Find where the given text appears and provide that cell's center as [x, y] coordinate. 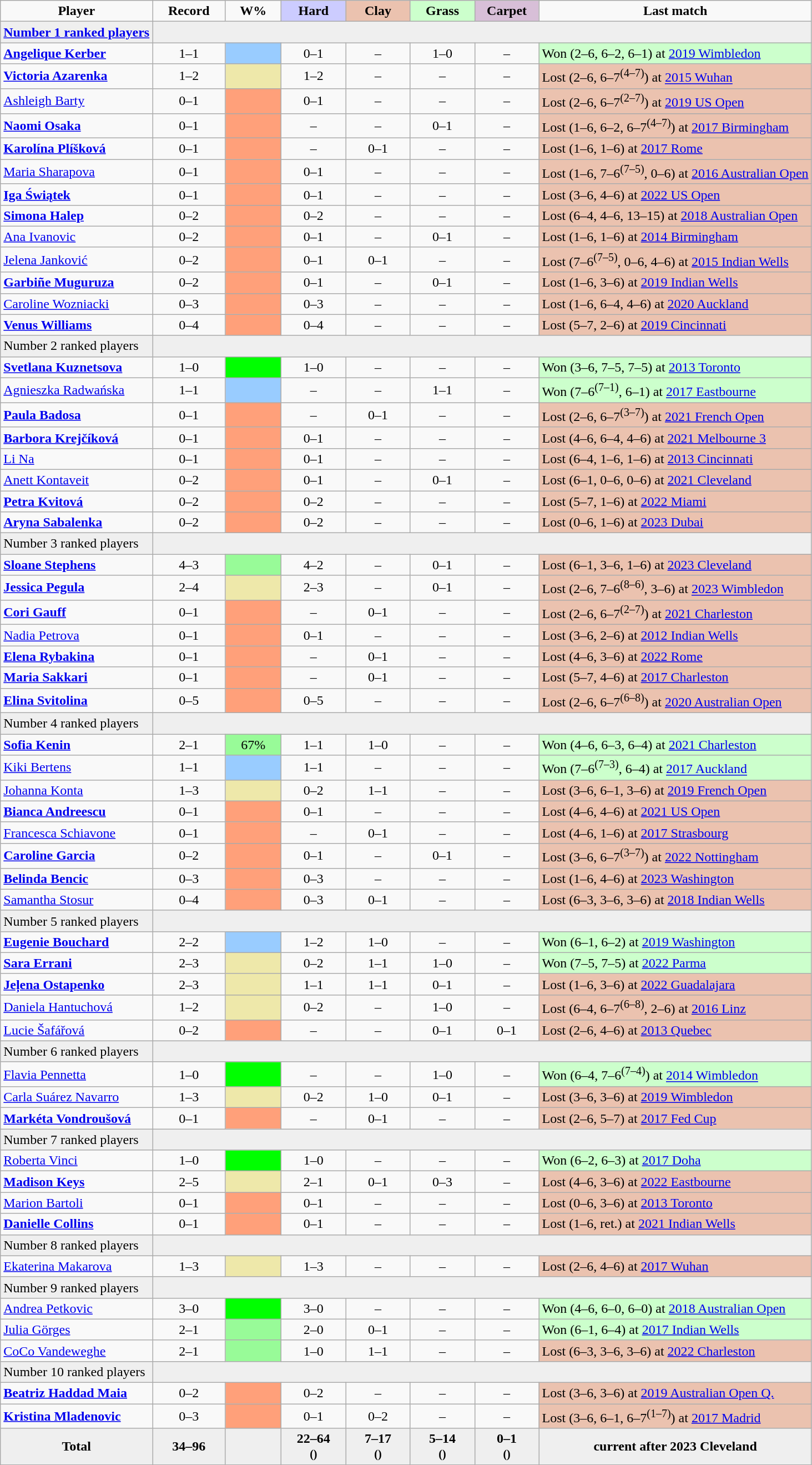
Lost (3–6, 3–6) at 2019 Wimbledon [675, 1097]
Lost (3–6, 2–6) at 2012 Indian Wells [675, 635]
Lost (1–6, 3–6) at 2019 Indian Wells [675, 283]
Kiki Bertens [77, 767]
Lost (1–6, 4–6) at 2023 Washington [675, 879]
Lost (1–6, 6–2, 6–7(4–7)) at 2017 Birmingham [675, 126]
Jessica Pegula [77, 588]
Number 4 ranked players [77, 724]
Number 7 ranked players [77, 1140]
Lost (2–6, 6–7(4–7)) at 2015 Wuhan [675, 77]
2–0 [314, 1329]
Angelique Kerber [77, 53]
Sofia Kenin [77, 745]
Lost (3–6, 4–6) at 2022 US Open [675, 194]
Andrea Petkovic [77, 1308]
Flavia Pennetta [77, 1074]
Nadia Petrova [77, 635]
Won (2–6, 6–2, 6–1) at 2019 Wimbledon [675, 53]
Madison Keys [77, 1182]
Lost (2–6, 6–7(3–7)) at 2021 French Open [675, 415]
34–96 [189, 1446]
Beatriz Haddad Maia [77, 1393]
Marion Bartoli [77, 1203]
Ashleigh Barty [77, 101]
current after 2023 Cleveland [675, 1446]
7–17 () [378, 1446]
Maria Sakkari [77, 678]
Lost (1–6, ret.) at 2021 Indian Wells [675, 1224]
Lost (1–6, 1–6) at 2014 Birmingham [675, 237]
Jeļena Ostapenko [77, 984]
Lost (0–6, 3–6) at 2013 Toronto [675, 1203]
Won (4–6, 6–3, 6–4) at 2021 Charleston [675, 745]
Lost (2–6, 4–6) at 2017 Wuhan [675, 1266]
Won (3–6, 7–5, 7–5) at 2013 Toronto [675, 367]
Sara Errani [77, 963]
Lost (2–6, 6–7(2–7)) at 2021 Charleston [675, 612]
Lost (7–6(7–5), 0–6, 4–6) at 2015 Indian Wells [675, 260]
Lost (4–6, 3–6) at 2022 Rome [675, 656]
Won (6–1, 6–2) at 2019 Washington [675, 942]
CoCo Vandeweghe [77, 1351]
Lost (2–6, 6–7(2–7)) at 2019 US Open [675, 101]
Lost (6–3, 3–6, 3–6) at 2022 Charleston [675, 1351]
Elina Svitolina [77, 701]
Lost (4–6, 3–6) at 2022 Eastbourne [675, 1182]
Lost (5–7, 2–6) at 2019 Cincinnati [675, 325]
Lost (1–6, 1–6) at 2017 Rome [675, 149]
Won (6–2, 6–3) at 2017 Doha [675, 1161]
Won (7–5, 7–5) at 2022 Parma [675, 963]
Elena Rybakina [77, 656]
Number 1 ranked players [77, 32]
Carla Suárez Navarro [77, 1097]
Ekaterina Makarova [77, 1266]
Lost (1–6, 6–4, 4–6) at 2020 Auckland [675, 304]
Ana Ivanovic [77, 237]
Number 8 ranked players [77, 1245]
Venus Williams [77, 325]
2–4 [189, 588]
Markéta Vondroušová [77, 1118]
Number 9 ranked players [77, 1287]
Paula Badosa [77, 415]
Simona Halep [77, 215]
Player [77, 11]
Won (7–6(7–1), 6–1) at 2017 Eastbourne [675, 390]
Lost (3–6, 3–6) at 2019 Australian Open Q. [675, 1393]
Cori Gauff [77, 612]
Total [77, 1446]
Belinda Bencic [77, 879]
Lost (2–6, 7–6(8–6), 3–6) at 2023 Wimbledon [675, 588]
Won (6–1, 6–4) at 2017 Indian Wells [675, 1329]
Number 10 ranked players [77, 1372]
Grass [442, 11]
Lost (6–4, 6–7(6–8), 2–6) at 2016 Linz [675, 1007]
Li Na [77, 459]
Lost (4–6, 6–4, 4–6) at 2021 Melbourne 3 [675, 438]
4–3 [189, 565]
Caroline Garcia [77, 856]
Daniela Hantuchová [77, 1007]
Anett Kontaveit [77, 480]
Lost (4–6, 1–6) at 2017 Strasbourg [675, 832]
Lost (6–3, 3–6, 3–6) at 2018 Indian Wells [675, 900]
Sloane Stephens [77, 565]
Barbora Krejčíková [77, 438]
Won (6–4, 7–6(7–4)) at 2014 Wimbledon [675, 1074]
W% [253, 11]
Lost (1–6, 3–6) at 2022 Guadalajara [675, 984]
Number 5 ranked players [77, 921]
Lost (5–7, 1–6) at 2022 Miami [675, 501]
Roberta Vinci [77, 1161]
Lucie Šafářová [77, 1030]
Samantha Stosur [77, 900]
Lost (2–6, 5–7) at 2017 Fed Cup [675, 1118]
22–64 () [314, 1446]
Eugenie Bouchard [77, 942]
Lost (3–6, 6–1, 3–6) at 2019 French Open [675, 790]
Won (7–6(7–3), 6–4) at 2017 Auckland [675, 767]
Lost (0–6, 1–6) at 2023 Dubai [675, 523]
Lost (6–4, 1–6, 1–6) at 2013 Cincinnati [675, 459]
Iga Świątek [77, 194]
Lost (3–6, 6–1, 6–7(1–7)) at 2017 Madrid [675, 1416]
Number 2 ranked players [77, 346]
Svetlana Kuznetsova [77, 367]
Lost (2–6, 6–7(6–8)) at 2020 Australian Open [675, 701]
4–2 [314, 565]
Caroline Wozniacki [77, 304]
0–1 () [507, 1446]
Lost (5–7, 4–6) at 2017 Charleston [675, 678]
Garbiñe Muguruza [77, 283]
Maria Sharapova [77, 172]
Number 3 ranked players [77, 544]
Lost (3–6, 6–7(3–7)) at 2022 Nottingham [675, 856]
Lost (1–6, 7–6(7–5), 0–6) at 2016 Australian Open [675, 172]
Jelena Janković [77, 260]
Aryna Sabalenka [77, 523]
Carpet [507, 11]
Bianca Andreescu [77, 811]
Petra Kvitová [77, 501]
Number 6 ranked players [77, 1051]
Lost (6–1, 3–6, 1–6) at 2023 Cleveland [675, 565]
Kristina Mladenovic [77, 1416]
Julia Görges [77, 1329]
Victoria Azarenka [77, 77]
67% [253, 745]
Johanna Konta [77, 790]
Naomi Osaka [77, 126]
Lost (6–4, 4–6, 13–15) at 2018 Australian Open [675, 215]
Lost (4–6, 4–6) at 2021 US Open [675, 811]
2–5 [189, 1182]
Record [189, 11]
Lost (2–6, 4–6) at 2013 Quebec [675, 1030]
Won (4–6, 6–0, 6–0) at 2018 Australian Open [675, 1308]
Karolína Plíšková [77, 149]
Francesca Schiavone [77, 832]
5–14 () [442, 1446]
2–2 [189, 942]
Clay [378, 11]
Agnieszka Radwańska [77, 390]
Last match [675, 11]
Danielle Collins [77, 1224]
Hard [314, 11]
Lost (6–1, 0–6, 0–6) at 2021 Cleveland [675, 480]
